Search for the cell housing the specified text and yield its [x, y] center coordinate. 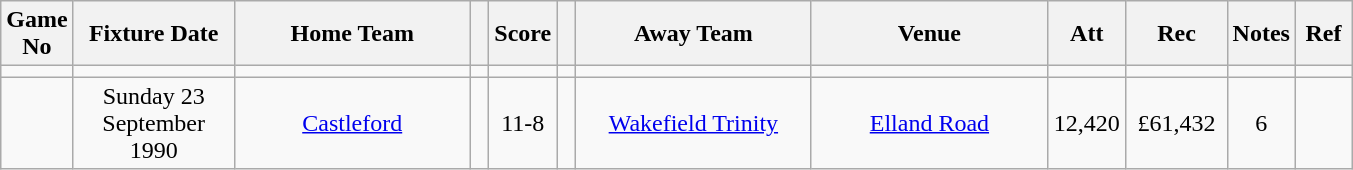
11-8 [523, 123]
Sunday 23 September 1990 [154, 123]
12,420 [1086, 123]
Venue [929, 34]
Wakefield Trinity [693, 123]
Home Team [352, 34]
Castleford [352, 123]
Att [1086, 34]
Away Team [693, 34]
Elland Road [929, 123]
Ref [1323, 34]
Notes [1261, 34]
Score [523, 34]
Rec [1176, 34]
Game No [37, 34]
£61,432 [1176, 123]
6 [1261, 123]
Fixture Date [154, 34]
